For the text-containing cell, return its midpoint in [X, Y] coordinate format. 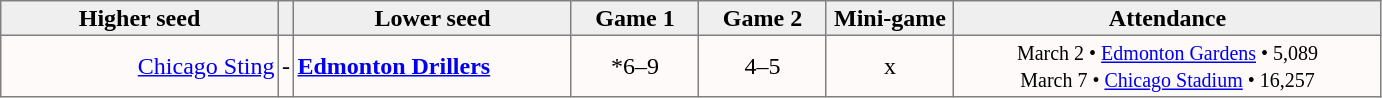
Mini-game [890, 18]
x [890, 66]
March 2 • Edmonton Gardens • 5,089 March 7 • Chicago Stadium • 16,257 [1168, 66]
Attendance [1168, 18]
4–5 [763, 66]
Game 1 [635, 18]
Higher seed [140, 18]
Game 2 [763, 18]
Edmonton Drillers [433, 66]
Lower seed [433, 18]
*6–9 [635, 66]
- [286, 66]
Chicago Sting [140, 66]
